Extract the (x, y) coordinate from the center of the cell holding the provided text.  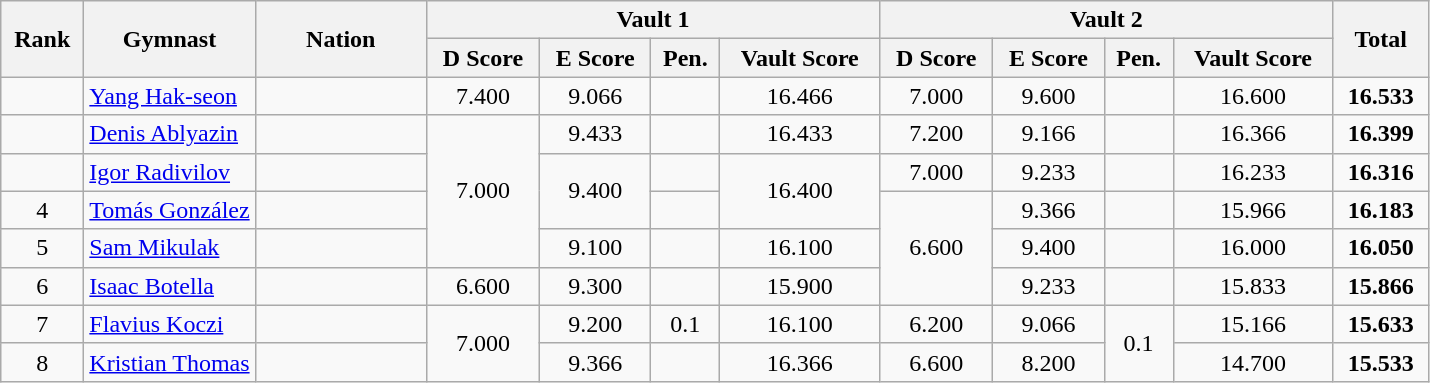
9.166 (1048, 134)
14.700 (1253, 362)
15.866 (1381, 286)
15.900 (800, 286)
9.200 (594, 324)
Rank (42, 39)
Tomás González (170, 210)
15.533 (1381, 362)
16.399 (1381, 134)
9.300 (594, 286)
9.600 (1048, 96)
15.633 (1381, 324)
5 (42, 248)
16.533 (1381, 96)
15.966 (1253, 210)
Denis Ablyazin (170, 134)
Kristian Thomas (170, 362)
6 (42, 286)
16.316 (1381, 172)
Nation (340, 39)
15.833 (1253, 286)
Vault 1 (652, 20)
9.433 (594, 134)
8.200 (1048, 362)
Vault 2 (1106, 20)
Igor Radivilov (170, 172)
15.166 (1253, 324)
16.233 (1253, 172)
6.200 (936, 324)
16.466 (800, 96)
8 (42, 362)
Sam Mikulak (170, 248)
16.183 (1381, 210)
16.600 (1253, 96)
Yang Hak-seon (170, 96)
7.400 (482, 96)
Gymnast (170, 39)
16.433 (800, 134)
Flavius Koczi (170, 324)
16.400 (800, 191)
7 (42, 324)
9.100 (594, 248)
Isaac Botella (170, 286)
7.200 (936, 134)
16.050 (1381, 248)
16.000 (1253, 248)
Total (1381, 39)
4 (42, 210)
